Provide the [X, Y] coordinate of the cell's center where the given text is located.  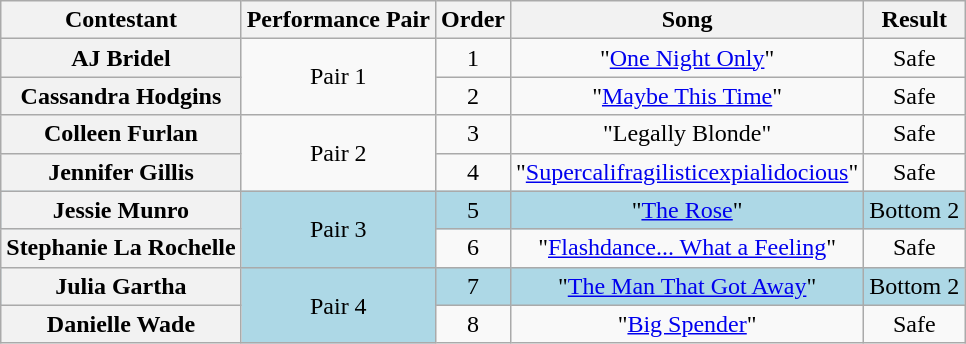
Performance Pair [338, 20]
2 [472, 96]
Colleen Furlan [121, 134]
"The Rose" [686, 210]
Stephanie La Rochelle [121, 248]
"Big Spender" [686, 324]
6 [472, 248]
"Legally Blonde" [686, 134]
5 [472, 210]
Contestant [121, 20]
7 [472, 286]
"One Night Only" [686, 58]
Pair 1 [338, 77]
"The Man That Got Away" [686, 286]
Cassandra Hodgins [121, 96]
Pair 3 [338, 229]
4 [472, 172]
Jennifer Gillis [121, 172]
1 [472, 58]
"Supercalifragilisticexpialidocious" [686, 172]
Result [914, 20]
"Maybe This Time" [686, 96]
AJ Bridel [121, 58]
3 [472, 134]
8 [472, 324]
"Flashdance... What a Feeling" [686, 248]
Pair 4 [338, 305]
Julia Gartha [121, 286]
Order [472, 20]
Jessie Munro [121, 210]
Song [686, 20]
Pair 2 [338, 153]
Danielle Wade [121, 324]
